Find where the given text appears and provide that cell's center as (x, y) coordinate. 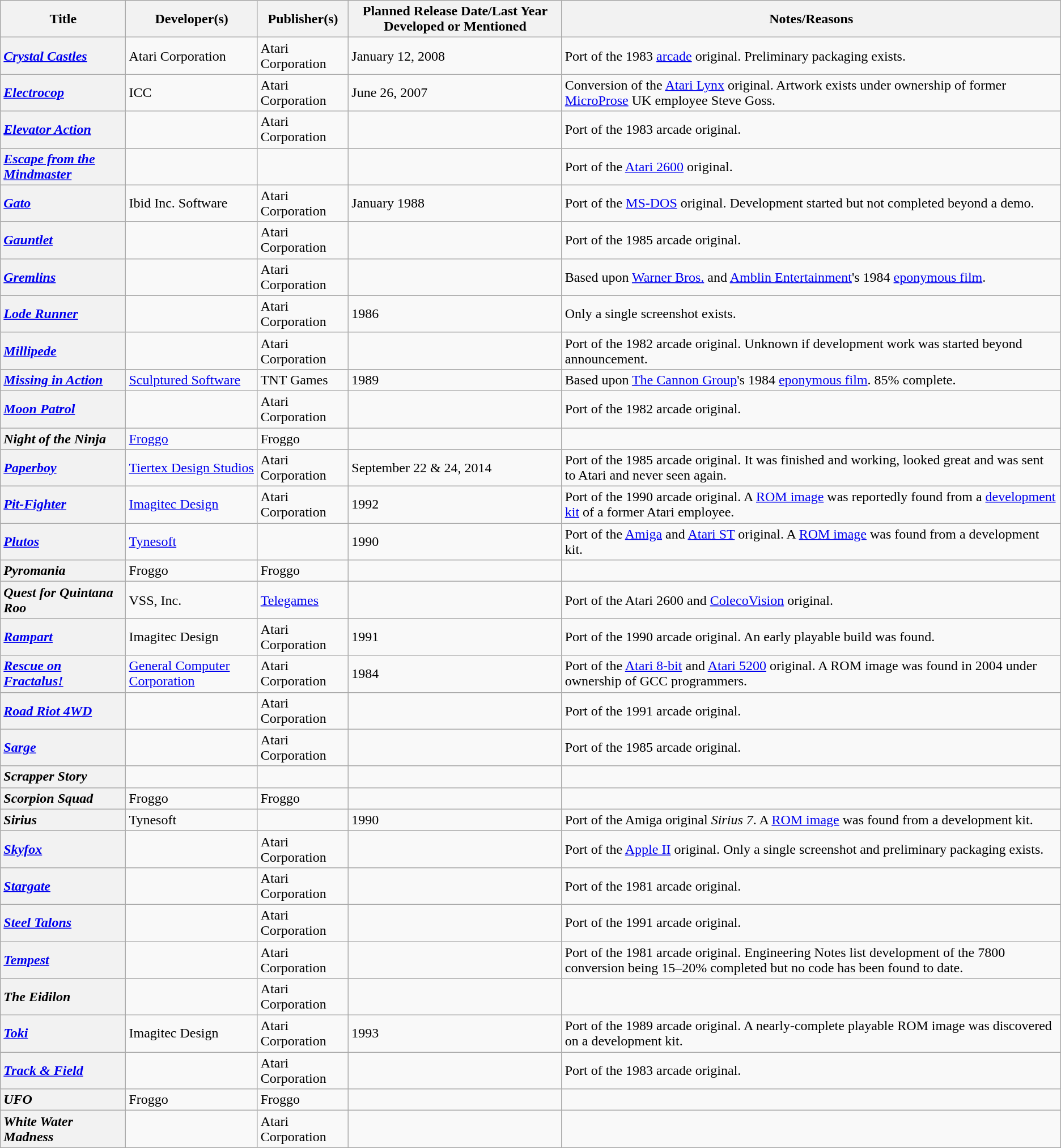
Port of the Atari 2600 original. (811, 167)
Quest for Quintana Roo (63, 600)
1984 (455, 673)
VSS, Inc. (192, 600)
Escape from the Mindmaster (63, 167)
1989 (455, 380)
Pit-Fighter (63, 505)
Port of the Amiga and Atari ST original. A ROM image was found from a development kit. (811, 542)
September 22 & 24, 2014 (455, 468)
Publisher(s) (303, 19)
Tiertex Design Studios (192, 468)
Port of the Atari 8-bit and Atari 5200 original. A ROM image was found in 2004 under ownership of GCC programmers. (811, 673)
Based upon The Cannon Group's 1984 eponymous film. 85% complete. (811, 380)
The Eidilon (63, 997)
Only a single screenshot exists. (811, 314)
White Water Madness (63, 1129)
Sculptured Software (192, 380)
Conversion of the Atari Lynx original. Artwork exists under ownership of former MicroProse UK employee Steve Goss. (811, 93)
Steel Talons (63, 923)
Sarge (63, 747)
Moon Patrol (63, 409)
Rescue on Fractalus! (63, 673)
January 12, 2008 (455, 56)
Tempest (63, 959)
Crystal Castles (63, 56)
Millipede (63, 350)
Port of the 1990 arcade original. A ROM image was reportedly found from a development kit of a former Atari employee. (811, 505)
Gauntlet (63, 240)
Plutos (63, 542)
Developer(s) (192, 19)
Pyromania (63, 571)
Sirius (63, 820)
Track & Field (63, 1070)
Port of the Apple II original. Only a single screenshot and preliminary packaging exists. (811, 849)
Port of the 1982 arcade original. Unknown if development work was started beyond announcement. (811, 350)
January 1988 (455, 203)
Toki (63, 1034)
Port of the 1985 arcade original. It was finished and working, looked great and was sent to Atari and never seen again. (811, 468)
1993 (455, 1034)
Port of the 1989 arcade original. A nearly-complete playable ROM image was discovered on a development kit. (811, 1034)
Port of the 1983 arcade original. Preliminary packaging exists. (811, 56)
Skyfox (63, 849)
Lode Runner (63, 314)
Port of the Atari 2600 and ColecoVision original. (811, 600)
Ibid Inc. Software (192, 203)
Planned Release Date/Last Year Developed or Mentioned (455, 19)
Scrapper Story (63, 777)
Road Riot 4WD (63, 711)
Paperboy (63, 468)
UFO (63, 1100)
TNT Games (303, 380)
Port of the Amiga original Sirius 7. A ROM image was found from a development kit. (811, 820)
Night of the Ninja (63, 438)
1992 (455, 505)
ICC (192, 93)
Port of the 1982 arcade original. (811, 409)
Telegames (303, 600)
June 26, 2007 (455, 93)
Electrocop (63, 93)
1986 (455, 314)
Scorpion Squad (63, 798)
1991 (455, 637)
Gato (63, 203)
Rampart (63, 637)
General Computer Corporation (192, 673)
Port of the 1981 arcade original. (811, 886)
Stargate (63, 886)
Port of the MS-DOS original. Development started but not completed beyond a demo. (811, 203)
Gremlins (63, 277)
Port of the 1990 arcade original. An early playable build was found. (811, 637)
Notes/Reasons (811, 19)
Elevator Action (63, 129)
Title (63, 19)
Based upon Warner Bros. and Amblin Entertainment's 1984 eponymous film. (811, 277)
Missing in Action (63, 380)
